Return (X, Y) of the center of cell containing provided text 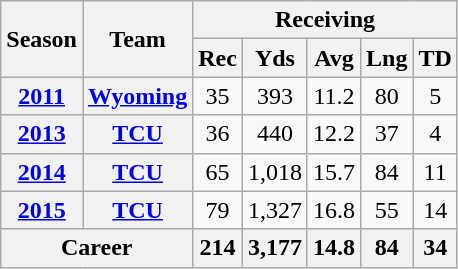
Wyoming (137, 96)
Lng (387, 58)
15.7 (334, 172)
Receiving (326, 20)
Yds (274, 58)
79 (218, 210)
65 (218, 172)
37 (387, 134)
5 (435, 96)
1,327 (274, 210)
34 (435, 248)
16.8 (334, 210)
Rec (218, 58)
80 (387, 96)
14.8 (334, 248)
1,018 (274, 172)
214 (218, 248)
440 (274, 134)
2014 (42, 172)
Team (137, 39)
12.2 (334, 134)
2015 (42, 210)
36 (218, 134)
35 (218, 96)
Season (42, 39)
Career (97, 248)
55 (387, 210)
TD (435, 58)
4 (435, 134)
14 (435, 210)
393 (274, 96)
2013 (42, 134)
11.2 (334, 96)
11 (435, 172)
2011 (42, 96)
Avg (334, 58)
3,177 (274, 248)
